Output the (x, y) coordinate of the center of the cell containing the given text.  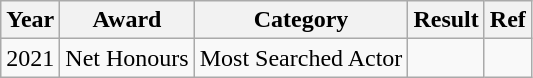
Ref (508, 20)
Award (127, 20)
Year (30, 20)
Category (301, 20)
Net Honours (127, 58)
Most Searched Actor (301, 58)
2021 (30, 58)
Result (446, 20)
